Provide the (X, Y) coordinate of the cell's center where the given text is located.  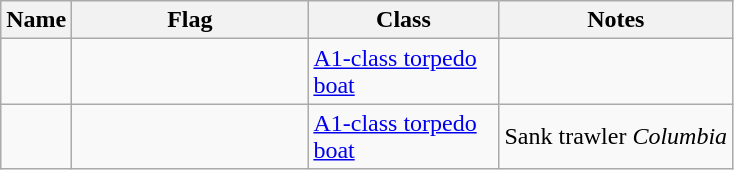
Name (36, 20)
Notes (616, 20)
Sank trawler Columbia (616, 136)
Class (404, 20)
Flag (190, 20)
